From the cell containing the given text, extract its center point as (x, y) coordinate. 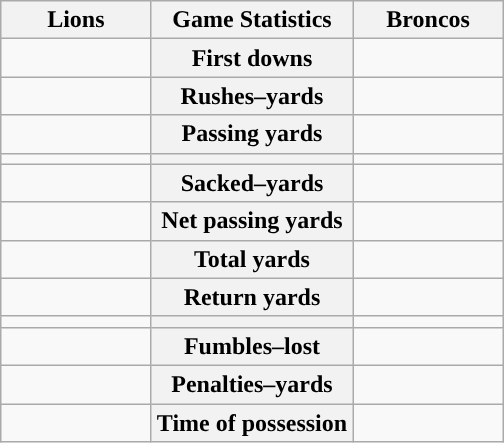
Broncos (428, 20)
Fumbles–lost (252, 346)
Rushes–yards (252, 96)
Net passing yards (252, 221)
Lions (76, 20)
Passing yards (252, 134)
Total yards (252, 259)
Sacked–yards (252, 183)
Game Statistics (252, 20)
Penalties–yards (252, 384)
Return yards (252, 297)
First downs (252, 58)
Time of possession (252, 423)
